Return the (x, y) coordinate for the center point of the cell that contains the specified text.  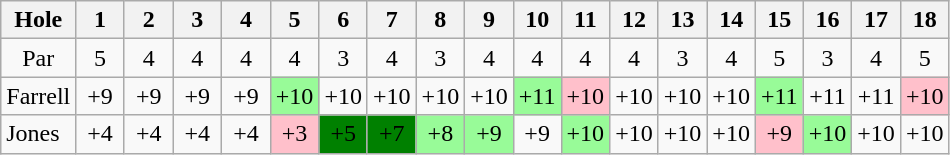
2 (148, 20)
16 (828, 20)
+8 (440, 134)
9 (490, 20)
8 (440, 20)
Jones (38, 134)
15 (779, 20)
Hole (38, 20)
7 (392, 20)
13 (682, 20)
Farrell (38, 96)
17 (876, 20)
+3 (294, 134)
12 (634, 20)
11 (586, 20)
18 (924, 20)
10 (537, 20)
14 (732, 20)
Par (38, 58)
6 (344, 20)
+7 (392, 134)
+5 (344, 134)
1 (100, 20)
